Scan for the cell matching the given text and deliver its (X, Y) coordinate at center. 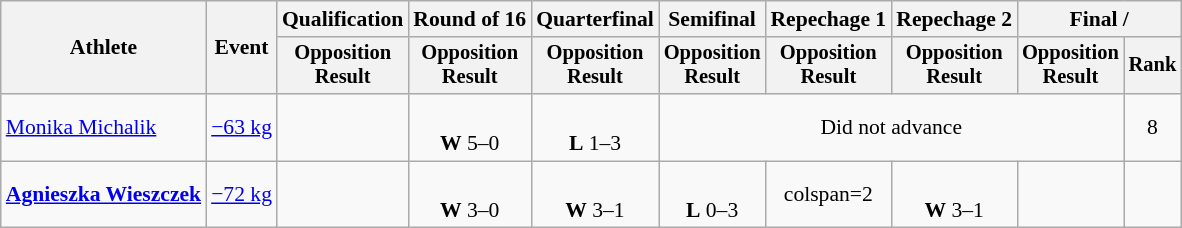
Monika Michalik (104, 128)
Qualification (342, 19)
Agnieszka Wieszczek (104, 194)
W 3–0 (470, 194)
Event (242, 48)
Semifinal (712, 19)
W 5–0 (470, 128)
colspan=2 (828, 194)
8 (1153, 128)
−63 kg (242, 128)
Quarterfinal (595, 19)
L 0–3 (712, 194)
Athlete (104, 48)
−72 kg (242, 194)
Repechage 2 (954, 19)
Repechage 1 (828, 19)
Round of 16 (470, 19)
L 1–3 (595, 128)
Final / (1099, 19)
Did not advance (892, 128)
Rank (1153, 66)
